Determine the [X, Y] coordinate at the center of the cell enclosing the given text.  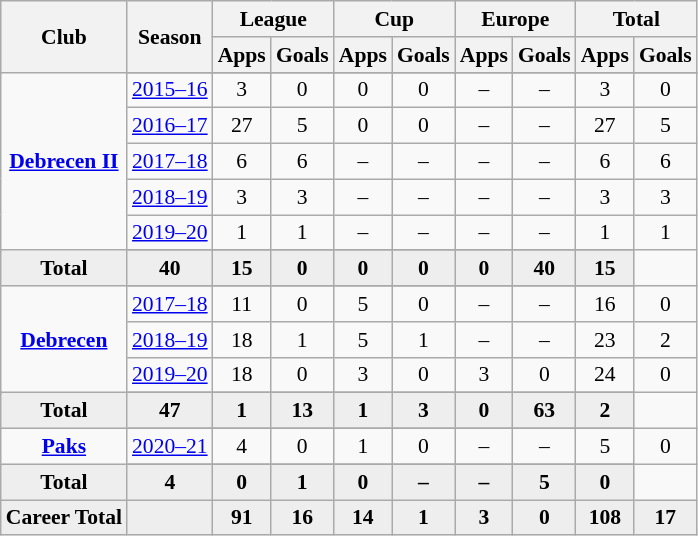
Europe [516, 19]
Debrecen II [64, 161]
2015–16 [170, 90]
Career Total [64, 518]
47 [170, 411]
Cup [394, 19]
13 [302, 411]
91 [242, 518]
League [274, 19]
Debrecen [64, 340]
Club [64, 36]
Season [170, 36]
2016–17 [170, 126]
17 [666, 518]
14 [363, 518]
Paks [64, 447]
11 [242, 304]
2020–21 [170, 447]
108 [605, 518]
24 [605, 375]
63 [544, 411]
23 [605, 340]
